Scan for the cell matching the given text and deliver its [X, Y] coordinate at center. 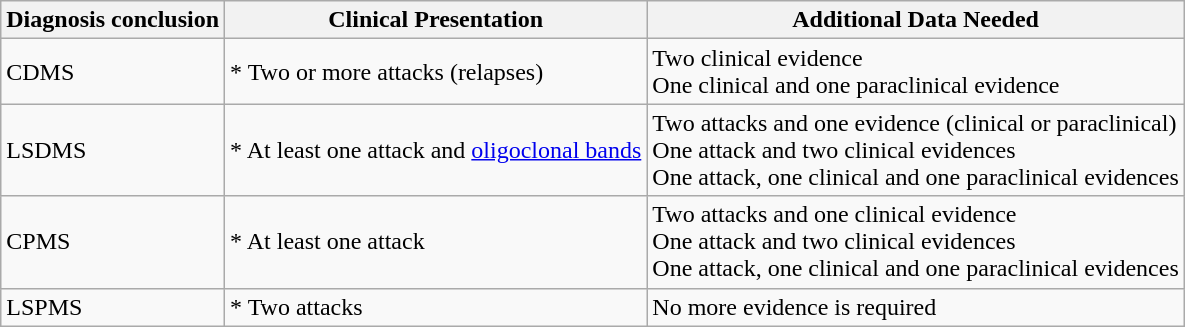
Two attacks and one evidence (clinical or paraclinical)One attack and two clinical evidencesOne attack, one clinical and one paraclinical evidences [916, 150]
No more evidence is required [916, 307]
* At least one attack [436, 242]
LSDMS [113, 150]
LSPMS [113, 307]
Additional Data Needed [916, 20]
Two clinical evidence One clinical and one paraclinical evidence [916, 72]
Two attacks and one clinical evidenceOne attack and two clinical evidencesOne attack, one clinical and one paraclinical evidences [916, 242]
* Two attacks [436, 307]
CDMS [113, 72]
Clinical Presentation [436, 20]
CPMS [113, 242]
* At least one attack and oligoclonal bands [436, 150]
Diagnosis conclusion [113, 20]
* Two or more attacks (relapses) [436, 72]
